Capture the cell that displays the provided text and extract its (x, y) central coordinate. 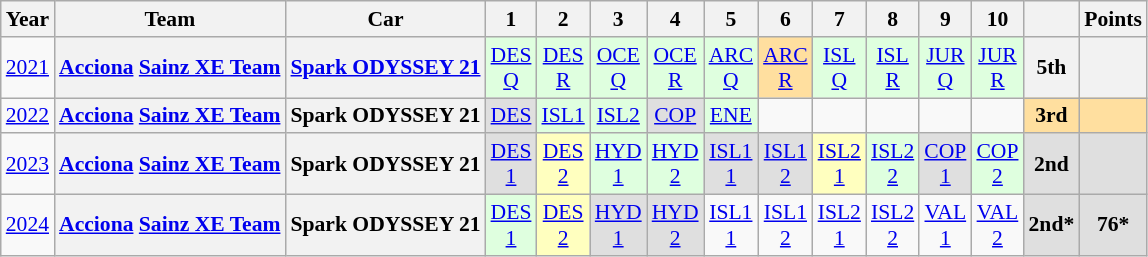
5th (1052, 68)
JURR (997, 68)
2021 (28, 68)
2nd* (1052, 226)
2023 (28, 164)
9 (945, 19)
10 (997, 19)
ARCQ (732, 68)
Team (170, 19)
2 (562, 19)
2nd (1052, 164)
OCEQ (618, 68)
Year (28, 19)
DESR (562, 68)
Points (1113, 19)
3 (618, 19)
ISLQ (840, 68)
COP2 (997, 164)
COP1 (945, 164)
VAL1 (945, 226)
6 (786, 19)
4 (676, 19)
8 (892, 19)
ISL1 (562, 116)
ISLR (892, 68)
JURQ (945, 68)
DESQ (512, 68)
DES (512, 116)
ENE (732, 116)
ISL2 (618, 116)
76* (1113, 226)
VAL2 (997, 226)
1 (512, 19)
Car (385, 19)
5 (732, 19)
OCER (676, 68)
COP (676, 116)
7 (840, 19)
2024 (28, 226)
2022 (28, 116)
3rd (1052, 116)
ARCR (786, 68)
